From the cell containing the given text, extract its center point as [X, Y] coordinate. 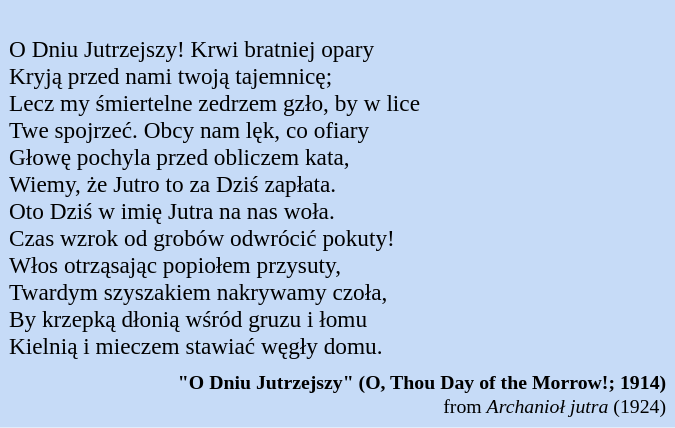
"O Dniu Jutrzejszy" (O, Thou Day of the Morrow!; 1914) from Archanioł jutra (1924) [338, 394]
